Determine the [x, y] coordinate at the center of the cell enclosing the given text.  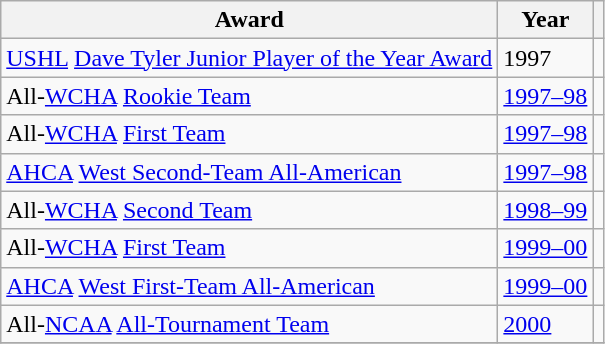
AHCA West Second-Team All-American [250, 172]
All-WCHA Second Team [250, 210]
USHL Dave Tyler Junior Player of the Year Award [250, 58]
All-WCHA Rookie Team [250, 96]
1997 [546, 58]
AHCA West First-Team All-American [250, 286]
Award [250, 20]
2000 [546, 324]
Year [546, 20]
All-NCAA All-Tournament Team [250, 324]
1998–99 [546, 210]
